Find where the given text appears and provide that cell's center as [x, y] coordinate. 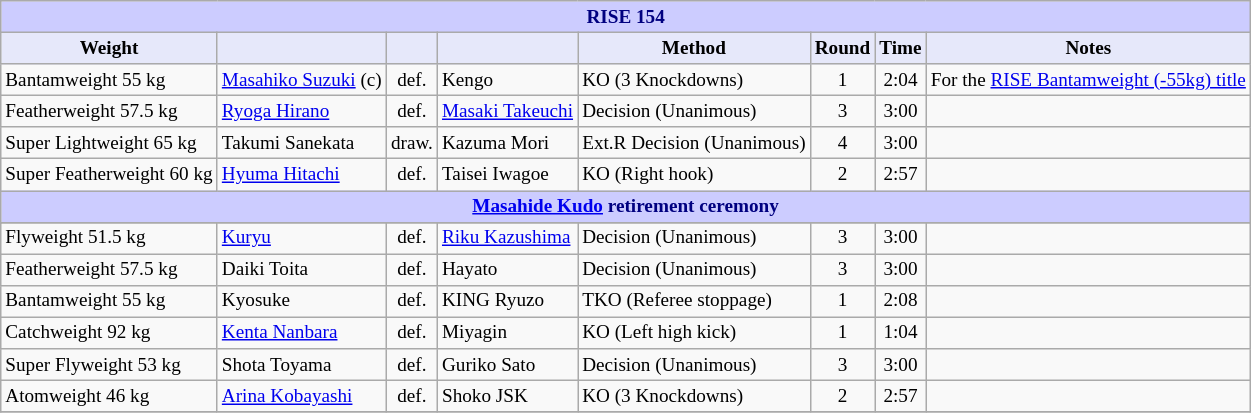
Kazuma Mori [507, 143]
Super Featherweight 60 kg [110, 175]
TKO (Referee stoppage) [694, 301]
Arina Kobayashi [302, 396]
Ryoga Hirano [302, 111]
RISE 154 [626, 17]
Masahide Kudo retirement ceremony [626, 206]
Hyuma Hitachi [302, 175]
Kyosuke [302, 301]
Masaki Takeuchi [507, 111]
KING Ryuzo [507, 301]
Riku Kazushima [507, 238]
Super Flyweight 53 kg [110, 365]
Super Lightweight 65 kg [110, 143]
Ext.R Decision (Unanimous) [694, 143]
2:04 [900, 80]
Method [694, 48]
Masahiko Suzuki (c) [302, 80]
Flyweight 51.5 kg [110, 238]
4 [842, 143]
Time [900, 48]
2:08 [900, 301]
Catchweight 92 kg [110, 333]
Notes [1088, 48]
Atomweight 46 kg [110, 396]
Shota Toyama [302, 365]
Hayato [507, 270]
draw. [412, 143]
For the RISE Bantamweight (-55kg) title [1088, 80]
Guriko Sato [507, 365]
KO (Right hook) [694, 175]
KO (Left high kick) [694, 333]
Round [842, 48]
Miyagin [507, 333]
Kuryu [302, 238]
Taisei Iwagoe [507, 175]
Kengo [507, 80]
1:04 [900, 333]
Shoko JSK [507, 396]
Takumi Sanekata [302, 143]
Kenta Nanbara [302, 333]
Daiki Toita [302, 270]
Weight [110, 48]
